Pinpoint the cell where the given text exists, returning its [x, y] midpoint coordinate. 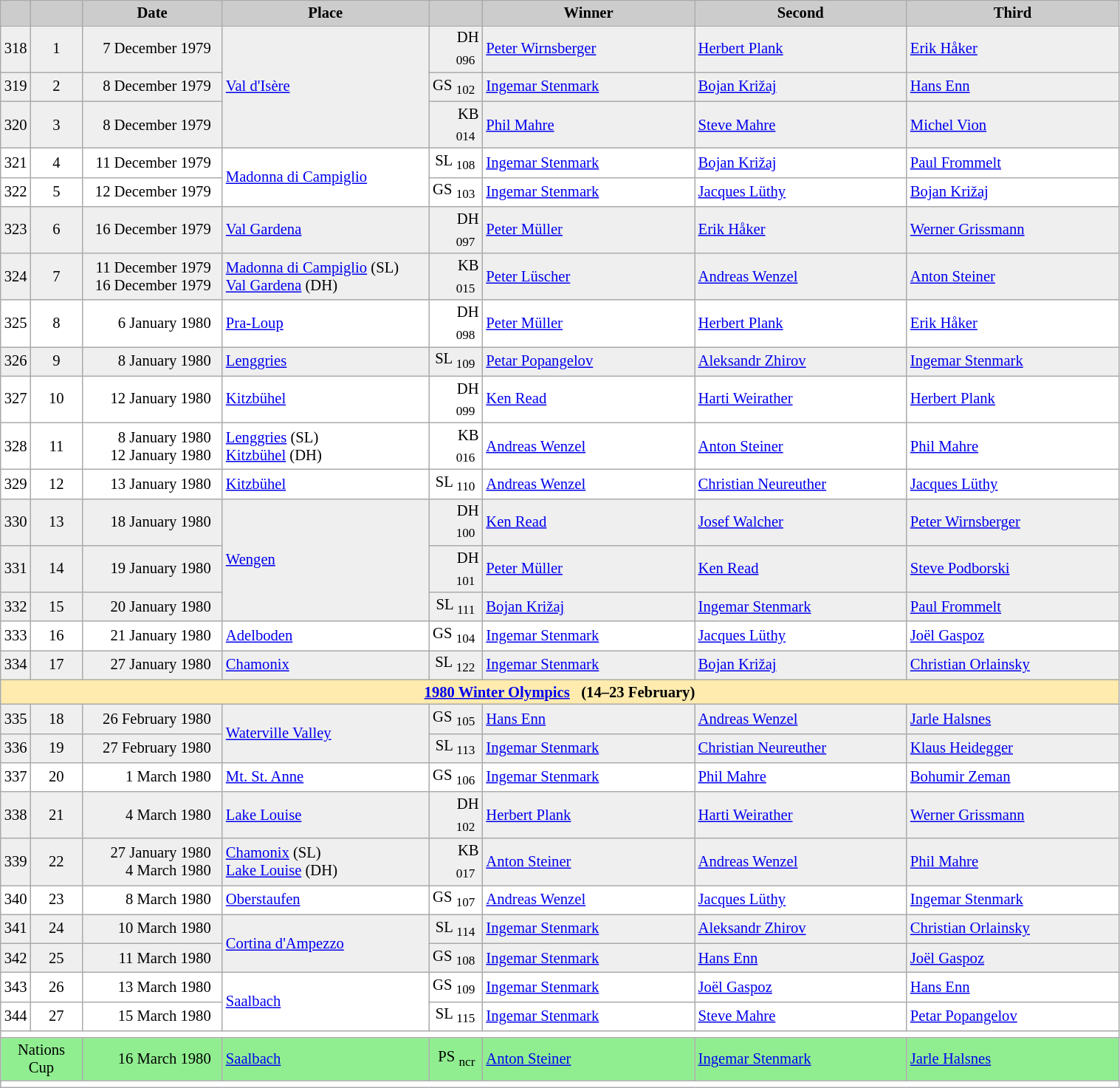
27 January 1980 [152, 665]
27 [56, 1016]
SL 110 [456, 483]
Second [800, 13]
Lenggries (SL) Kitzbühel (DH) [326, 446]
342 [16, 957]
341 [16, 929]
318 [16, 49]
20 January 1980 [152, 607]
Third [1013, 13]
Place [326, 13]
16 December 1979 [152, 229]
26 February 1980 [152, 718]
13 January 1980 [152, 483]
13 March 1980 [152, 987]
KB 015 [456, 276]
19 January 1980 [152, 569]
3 [56, 124]
GS 109 [456, 987]
Waterville Valley [326, 733]
SL 114 [456, 929]
9 [56, 360]
343 [16, 987]
27 January 1980 4 March 1980 [152, 861]
DH 097 [456, 229]
1980 Winter Olympics (14–23 February) [560, 692]
331 [16, 569]
19 [56, 747]
Steve Podborski [1013, 569]
Josef Walcher [800, 521]
DH 101 [456, 569]
Madonna di Campiglio (SL) Val Gardena (DH) [326, 276]
12 January 1980 [152, 399]
KB 014 [456, 124]
10 March 1980 [152, 929]
Madonna di Campiglio [326, 177]
26 [56, 987]
Val Gardena [326, 229]
Klaus Heidegger [1013, 747]
Mt. St. Anne [326, 777]
GS 102 [456, 87]
GS 107 [456, 900]
1 [56, 49]
Winner [588, 13]
12 [56, 483]
6 January 1980 [152, 324]
7 December 1979 [152, 49]
11 March 1980 [152, 957]
11 [56, 446]
24 [56, 929]
KB 017 [456, 861]
DH 098 [456, 324]
GS 106 [456, 777]
344 [16, 1016]
8 March 1980 [152, 900]
SL 115 [456, 1016]
340 [16, 900]
Lenggries [326, 360]
GS 108 [456, 957]
Wengen [326, 560]
8 January 1980 12 January 1980 [152, 446]
21 January 1980 [152, 635]
15 [56, 607]
20 [56, 777]
334 [16, 665]
332 [16, 607]
328 [16, 446]
1 March 1980 [152, 777]
Bohumir Zeman [1013, 777]
27 February 1980 [152, 747]
18 January 1980 [152, 521]
11 December 1979 [152, 162]
8 [56, 324]
DH 100 [456, 521]
321 [16, 162]
GS 105 [456, 718]
SL 108 [456, 162]
5 [56, 192]
DH 102 [456, 815]
335 [16, 718]
GS 103 [456, 192]
339 [16, 861]
338 [16, 815]
324 [16, 276]
6 [56, 229]
KB 016 [456, 446]
330 [16, 521]
Val d'Isère [326, 86]
16 [56, 635]
320 [16, 124]
10 [56, 399]
21 [56, 815]
4 March 1980 [152, 815]
23 [56, 900]
Oberstaufen [326, 900]
SL 111 [456, 607]
4 [56, 162]
12 December 1979 [152, 192]
7 [56, 276]
322 [16, 192]
SL 122 [456, 665]
SL 113 [456, 747]
14 [56, 569]
Cortina d'Ampezzo [326, 944]
25 [56, 957]
326 [16, 360]
GS 104 [456, 635]
337 [16, 777]
333 [16, 635]
327 [16, 399]
18 [56, 718]
Lake Louise [326, 815]
DH 099 [456, 399]
329 [16, 483]
SL 109 [456, 360]
PS ncr [456, 1059]
17 [56, 665]
DH 096 [456, 49]
Pra-Loup [326, 324]
Chamonix (SL) Lake Louise (DH) [326, 861]
Michel Vion [1013, 124]
22 [56, 861]
8 January 1980 [152, 360]
Date [152, 13]
16 March 1980 [152, 1059]
Peter Lüscher [588, 276]
2 [56, 87]
Nations Cup [41, 1059]
325 [16, 324]
Chamonix [326, 665]
Adelboden [326, 635]
319 [16, 87]
336 [16, 747]
323 [16, 229]
11 December 1979 16 December 1979 [152, 276]
15 March 1980 [152, 1016]
13 [56, 521]
